Identify which cell holds the provided text, then report its [X, Y] central coordinate. 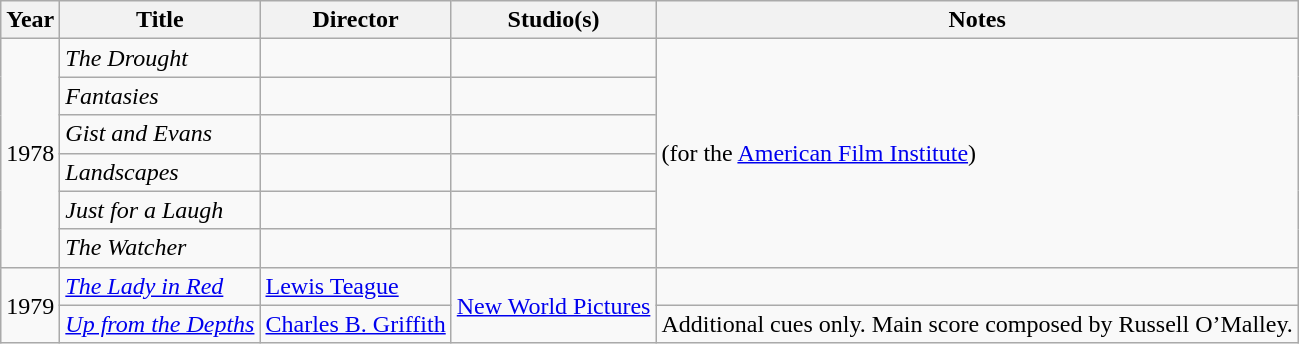
Lewis Teague [356, 286]
Gist and Evans [160, 134]
Director [356, 20]
Landscapes [160, 172]
Just for a Laugh [160, 210]
The Drought [160, 58]
Fantasies [160, 96]
New World Pictures [554, 305]
(for the American Film Institute) [978, 153]
Studio(s) [554, 20]
1978 [30, 153]
Notes [978, 20]
The Watcher [160, 248]
Year [30, 20]
1979 [30, 305]
The Lady in Red [160, 286]
Additional cues only. Main score composed by Russell O’Malley. [978, 324]
Charles B. Griffith [356, 324]
Title [160, 20]
Up from the Depths [160, 324]
